Identify which cell holds the provided text, then report its [x, y] central coordinate. 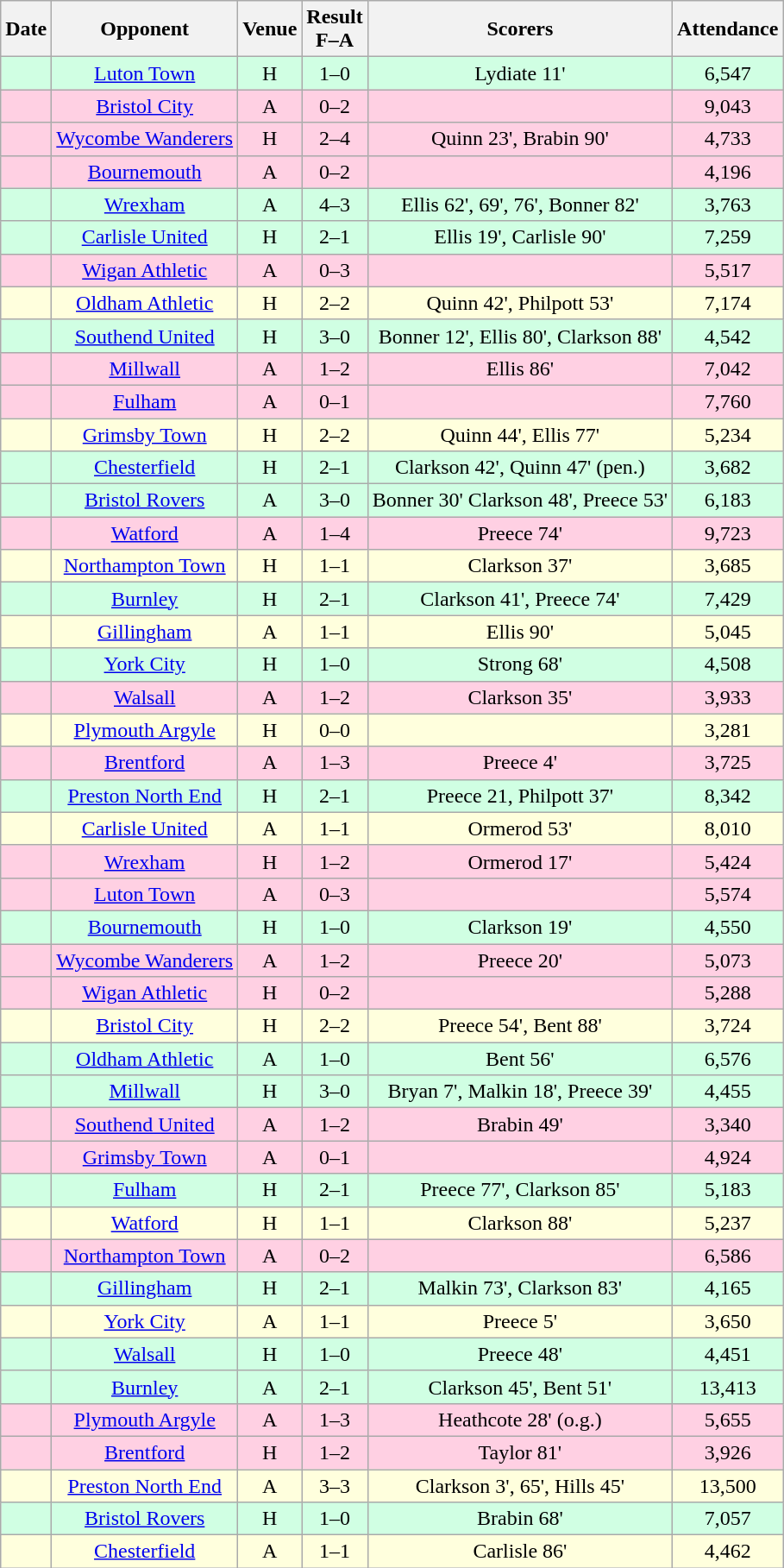
7,760 [728, 401]
Ellis 90' [519, 632]
6,576 [728, 1059]
Ormerod 17' [519, 861]
5,517 [728, 270]
Taylor 81' [519, 1452]
5,655 [728, 1420]
Ellis 62', 69', 76', Bonner 82' [519, 205]
Malkin 73', Clarkson 83' [519, 1288]
3,724 [728, 1026]
5,574 [728, 894]
Quinn 23', Brabin 90' [519, 139]
4–3 [335, 205]
13,413 [728, 1387]
Clarkson 19' [519, 927]
Brabin 49' [519, 1124]
4,462 [728, 1552]
Quinn 44', Ellis 77' [519, 434]
Lydiate 11' [519, 73]
Preece 5' [519, 1321]
5,288 [728, 993]
9,043 [728, 106]
Quinn 42', Philpott 53' [519, 303]
Clarkson 45', Bent 51' [519, 1387]
ResultF–A [335, 29]
4,924 [728, 1157]
Attendance [728, 29]
Ellis 86' [519, 368]
7,174 [728, 303]
4,451 [728, 1354]
9,723 [728, 533]
4,508 [728, 664]
Bent 56' [519, 1059]
Preece 74' [519, 533]
7,259 [728, 237]
Preece 4' [519, 763]
4,455 [728, 1092]
3,281 [728, 730]
Opponent [145, 29]
Ormerod 53' [519, 828]
Scorers [519, 29]
0–0 [335, 730]
Strong 68' [519, 664]
Preece 21, Philpott 37' [519, 796]
8,342 [728, 796]
7,057 [728, 1519]
5,183 [728, 1190]
3,926 [728, 1452]
Preece 48' [519, 1354]
Preece 54', Bent 88' [519, 1026]
3–3 [335, 1485]
Clarkson 88' [519, 1223]
Bonner 12', Ellis 80', Clarkson 88' [519, 336]
Clarkson 41', Preece 74' [519, 599]
Preece 20' [519, 960]
7,429 [728, 599]
3,763 [728, 205]
3,340 [728, 1124]
3,725 [728, 763]
13,500 [728, 1485]
Ellis 19', Carlisle 90' [519, 237]
5,234 [728, 434]
5,237 [728, 1223]
Clarkson 37' [519, 566]
Heathcote 28' (o.g.) [519, 1420]
4,550 [728, 927]
3,682 [728, 468]
7,042 [728, 368]
Clarkson 35' [519, 697]
4,542 [728, 336]
5,045 [728, 632]
Brabin 68' [519, 1519]
Venue [270, 29]
5,424 [728, 861]
6,586 [728, 1256]
3,685 [728, 566]
6,547 [728, 73]
4,165 [728, 1288]
Bryan 7', Malkin 18', Preece 39' [519, 1092]
4,733 [728, 139]
1–4 [335, 533]
3,650 [728, 1321]
Preece 77', Clarkson 85' [519, 1190]
Bonner 30' Clarkson 48', Preece 53' [519, 501]
6,183 [728, 501]
Carlisle 86' [519, 1552]
Clarkson 3', 65', Hills 45' [519, 1485]
Clarkson 42', Quinn 47' (pen.) [519, 468]
Date [26, 29]
2–4 [335, 139]
3,933 [728, 697]
4,196 [728, 172]
8,010 [728, 828]
5,073 [728, 960]
